Locate the cell with the specified text and output its [x, y] center coordinate. 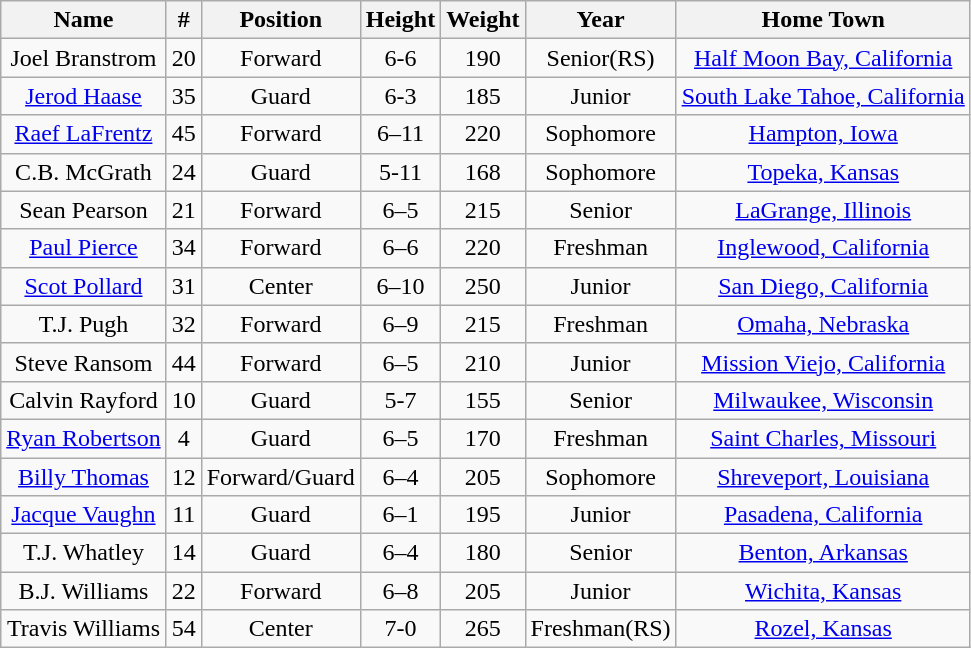
Inglewood, California [823, 248]
6–8 [400, 591]
Calvin Rayford [84, 400]
31 [184, 286]
Travis Williams [84, 629]
20 [184, 58]
54 [184, 629]
Name [84, 20]
6-3 [400, 96]
Joel Branstrom [84, 58]
250 [483, 286]
35 [184, 96]
Shreveport, Louisiana [823, 477]
6–9 [400, 324]
Year [600, 20]
34 [184, 248]
6–1 [400, 515]
210 [483, 362]
B.J. Williams [84, 591]
C.B. McGrath [84, 172]
Jacque Vaughn [84, 515]
Position [280, 20]
Benton, Arkansas [823, 553]
Paul Pierce [84, 248]
Pasadena, California [823, 515]
6–11 [400, 134]
Jerod Haase [84, 96]
7-0 [400, 629]
Saint Charles, Missouri [823, 438]
24 [184, 172]
265 [483, 629]
10 [184, 400]
195 [483, 515]
5-11 [400, 172]
14 [184, 553]
12 [184, 477]
San Diego, California [823, 286]
190 [483, 58]
5-7 [400, 400]
11 [184, 515]
Home Town [823, 20]
4 [184, 438]
Mission Viejo, California [823, 362]
T.J. Whatley [84, 553]
Senior(RS) [600, 58]
185 [483, 96]
180 [483, 553]
T.J. Pugh [84, 324]
Billy Thomas [84, 477]
Height [400, 20]
Omaha, Nebraska [823, 324]
Freshman(RS) [600, 629]
Sean Pearson [84, 210]
Forward/Guard [280, 477]
# [184, 20]
Half Moon Bay, California [823, 58]
Hampton, Iowa [823, 134]
Raef LaFrentz [84, 134]
Wichita, Kansas [823, 591]
32 [184, 324]
Ryan Robertson [84, 438]
170 [483, 438]
22 [184, 591]
Steve Ransom [84, 362]
168 [483, 172]
21 [184, 210]
Scot Pollard [84, 286]
Rozel, Kansas [823, 629]
6–6 [400, 248]
45 [184, 134]
LaGrange, Illinois [823, 210]
Topeka, Kansas [823, 172]
6-6 [400, 58]
44 [184, 362]
Milwaukee, Wisconsin [823, 400]
155 [483, 400]
6–10 [400, 286]
Weight [483, 20]
South Lake Tahoe, California [823, 96]
